Search for the cell housing the specified text and yield its [X, Y] center coordinate. 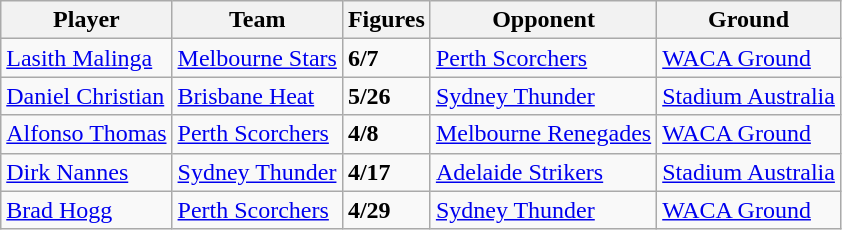
Brisbane Heat [257, 96]
Alfonso Thomas [86, 134]
Player [86, 20]
Melbourne Renegades [543, 134]
Opponent [543, 20]
5/26 [386, 96]
Melbourne Stars [257, 58]
Daniel Christian [86, 96]
6/7 [386, 58]
Dirk Nannes [86, 172]
Ground [749, 20]
Adelaide Strikers [543, 172]
Team [257, 20]
Brad Hogg [86, 210]
Lasith Malinga [86, 58]
4/8 [386, 134]
4/17 [386, 172]
4/29 [386, 210]
Figures [386, 20]
